Search for the cell housing the specified text and yield its [X, Y] center coordinate. 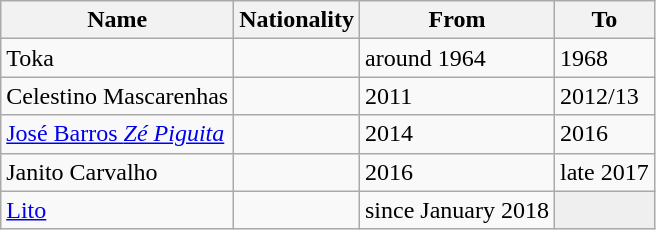
Lito [118, 210]
2012/13 [605, 96]
1968 [605, 58]
Janito Carvalho [118, 172]
Nationality [297, 20]
To [605, 20]
2011 [456, 96]
since January 2018 [456, 210]
Name [118, 20]
Celestino Mascarenhas [118, 96]
late 2017 [605, 172]
From [456, 20]
2014 [456, 134]
around 1964 [456, 58]
José Barros Zé Piguita [118, 134]
Toka [118, 58]
